Provide the (X, Y) coordinate of the cell's center where the given text is located.  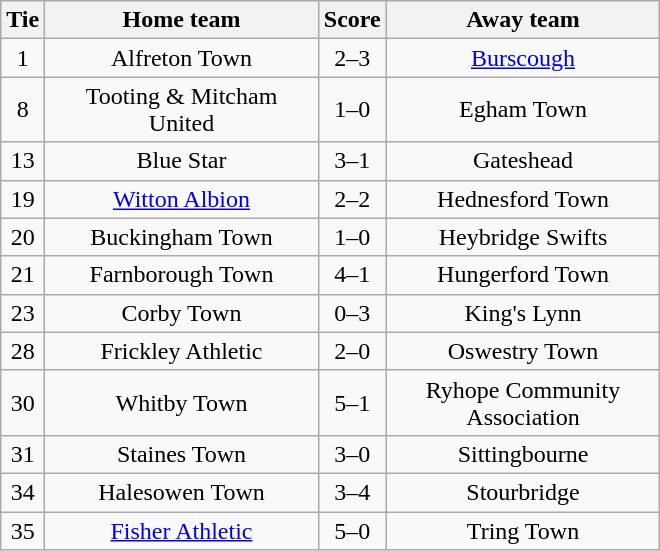
2–2 (352, 199)
31 (23, 454)
Tring Town (523, 531)
Farnborough Town (182, 275)
Staines Town (182, 454)
Ryhope Community Association (523, 402)
4–1 (352, 275)
Frickley Athletic (182, 351)
Alfreton Town (182, 58)
35 (23, 531)
Stourbridge (523, 492)
8 (23, 110)
Whitby Town (182, 402)
Home team (182, 20)
3–1 (352, 161)
Egham Town (523, 110)
2–3 (352, 58)
Heybridge Swifts (523, 237)
Corby Town (182, 313)
30 (23, 402)
Sittingbourne (523, 454)
Tie (23, 20)
1 (23, 58)
Buckingham Town (182, 237)
King's Lynn (523, 313)
Hednesford Town (523, 199)
Hungerford Town (523, 275)
3–0 (352, 454)
20 (23, 237)
Witton Albion (182, 199)
3–4 (352, 492)
Tooting & Mitcham United (182, 110)
34 (23, 492)
Gateshead (523, 161)
5–0 (352, 531)
19 (23, 199)
0–3 (352, 313)
Burscough (523, 58)
Fisher Athletic (182, 531)
13 (23, 161)
Score (352, 20)
2–0 (352, 351)
21 (23, 275)
Away team (523, 20)
Blue Star (182, 161)
5–1 (352, 402)
Halesowen Town (182, 492)
23 (23, 313)
Oswestry Town (523, 351)
28 (23, 351)
